Locate the cell with the specified text and output its (X, Y) center coordinate. 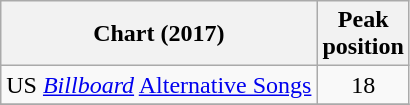
Chart (2017) (159, 34)
Peakposition (363, 34)
18 (363, 85)
US Billboard Alternative Songs (159, 85)
